Identify which cell holds the provided text, then report its [x, y] central coordinate. 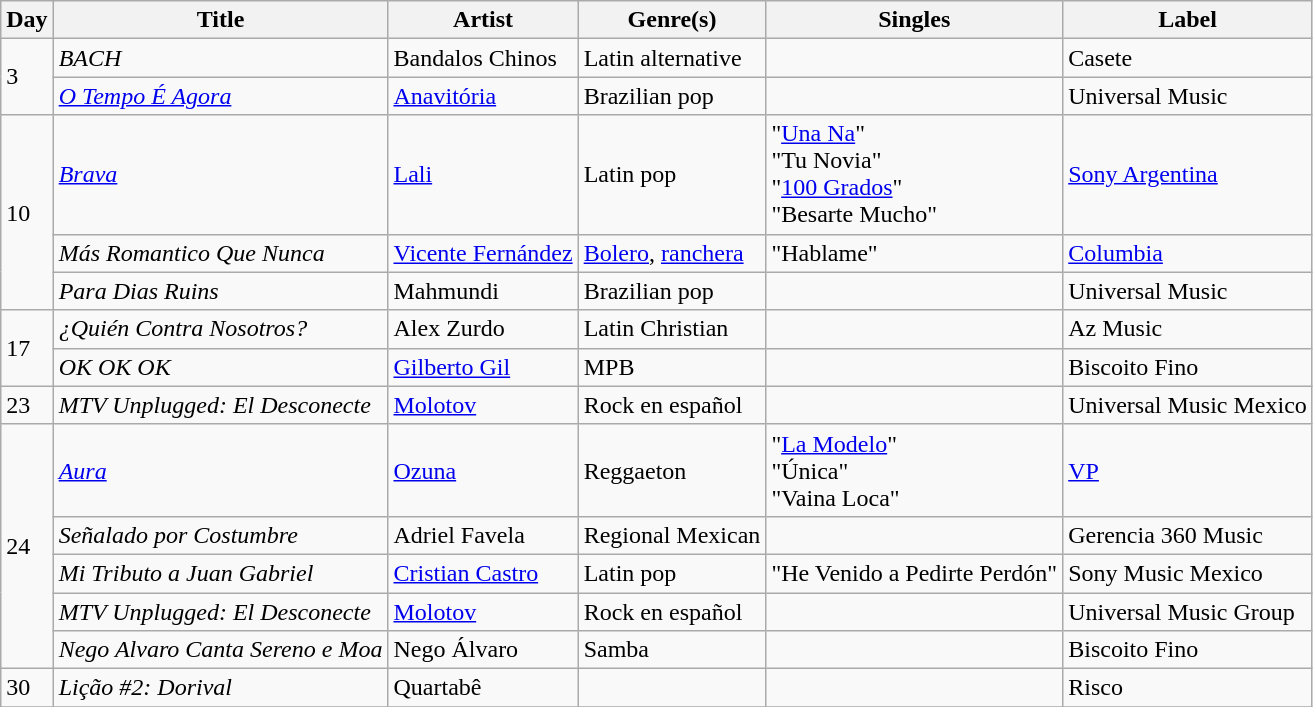
Vicente Fernández [483, 253]
Label [1188, 20]
Gerencia 360 Music [1188, 535]
Quartabê [483, 688]
Señalado por Costumbre [220, 535]
24 [27, 546]
Universal Music Mexico [1188, 405]
Más Romantico Que Nunca [220, 253]
Samba [672, 650]
Alex Zurdo [483, 329]
Az Music [1188, 329]
Nego Álvaro [483, 650]
30 [27, 688]
Latin Christian [672, 329]
3 [27, 77]
23 [27, 405]
Reggaeton [672, 470]
Artist [483, 20]
"Una Na""Tu Novia""100 Grados""Besarte Mucho" [914, 174]
BACH [220, 58]
"He Venido a Pedirte Perdón" [914, 573]
Universal Music Group [1188, 611]
¿Quién Contra Nosotros? [220, 329]
Sony Argentina [1188, 174]
Title [220, 20]
Day [27, 20]
Risco [1188, 688]
Lição #2: Dorival [220, 688]
Genre(s) [672, 20]
17 [27, 348]
Bolero, ranchera [672, 253]
Columbia [1188, 253]
OK OK OK [220, 367]
Adriel Favela [483, 535]
Gilberto Gil [483, 367]
Nego Alvaro Canta Sereno e Moa [220, 650]
MPB [672, 367]
Latin alternative [672, 58]
Mi Tributo a Juan Gabriel [220, 573]
Singles [914, 20]
Sony Music Mexico [1188, 573]
Anavitória [483, 96]
Mahmundi [483, 291]
Lali [483, 174]
Regional Mexican [672, 535]
Cristian Castro [483, 573]
VP [1188, 470]
"La Modelo""Única""Vaina Loca" [914, 470]
Para Dias Ruins [220, 291]
10 [27, 212]
Brava [220, 174]
"Hablame" [914, 253]
Ozuna [483, 470]
Aura [220, 470]
Bandalos Chinos [483, 58]
O Tempo É Agora [220, 96]
Casete [1188, 58]
